Scan for the cell matching the given text and deliver its (x, y) coordinate at center. 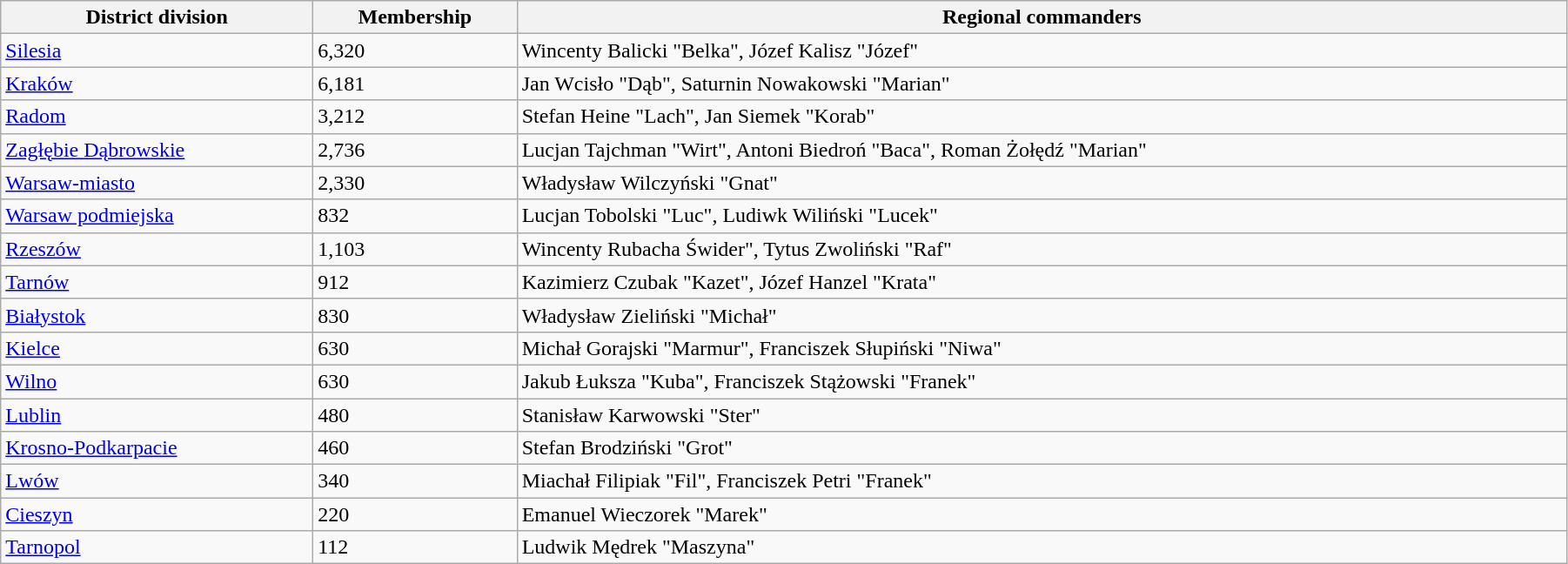
6,320 (415, 50)
830 (415, 315)
Stefan Brodziński "Grot" (1042, 448)
Emanuel Wieczorek "Marek" (1042, 514)
Miachał Filipiak "Fil", Franciszek Petri "Franek" (1042, 481)
3,212 (415, 117)
Jan Wcisło "Dąb", Saturnin Nowakowski "Marian" (1042, 84)
Wincenty Rubacha Świder", Tytus Zwoliński "Raf" (1042, 249)
Kraków (157, 84)
Radom (157, 117)
480 (415, 415)
Wincenty Balicki "Belka", Józef Kalisz "Józef" (1042, 50)
Lwów (157, 481)
Białystok (157, 315)
Zagłębie Dąbrowskie (157, 150)
2,736 (415, 150)
912 (415, 282)
6,181 (415, 84)
Ludwik Mędrek "Maszyna" (1042, 547)
Regional commanders (1042, 17)
Władysław Wilczyński "Gnat" (1042, 183)
Michał Gorajski "Marmur", Franciszek Słupiński "Niwa" (1042, 348)
Wilno (157, 381)
Warsaw podmiejska (157, 216)
Krosno-Podkarpacie (157, 448)
District division (157, 17)
Cieszyn (157, 514)
460 (415, 448)
Stefan Heine "Lach", Jan Siemek "Korab" (1042, 117)
Warsaw-miasto (157, 183)
Tarnopol (157, 547)
112 (415, 547)
Kazimierz Czubak "Kazet", Józef Hanzel "Krata" (1042, 282)
Rzeszów (157, 249)
Władysław Zieliński "Michał" (1042, 315)
Kielce (157, 348)
1,103 (415, 249)
Silesia (157, 50)
Lucjan Tobolski "Luc", Ludiwk Wiliński "Lucek" (1042, 216)
Lublin (157, 415)
2,330 (415, 183)
340 (415, 481)
220 (415, 514)
Stanisław Karwowski "Ster" (1042, 415)
832 (415, 216)
Jakub Łuksza "Kuba", Franciszek Stążowski "Franek" (1042, 381)
Tarnów (157, 282)
Membership (415, 17)
Lucjan Tajchman "Wirt", Antoni Biedroń "Baca", Roman Żołędź "Marian" (1042, 150)
